For the text-containing cell, return its midpoint in (x, y) coordinate format. 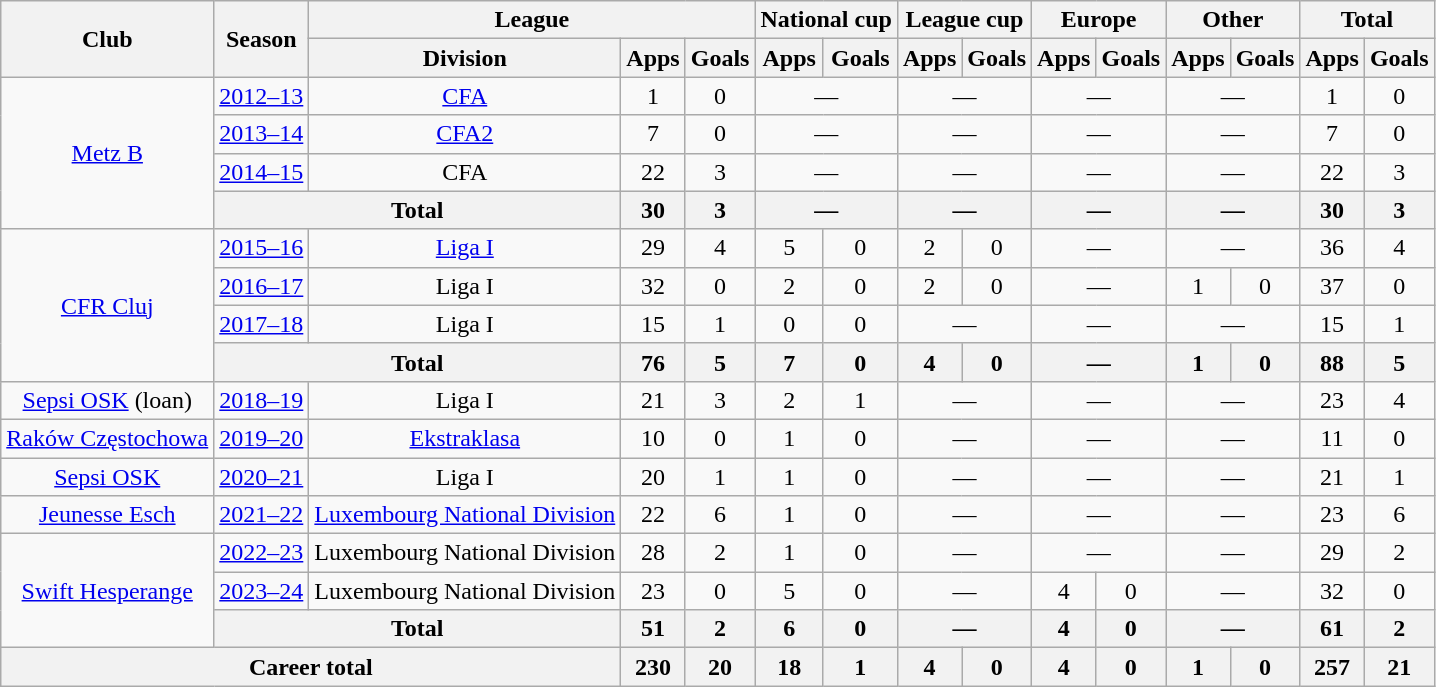
Other (1233, 20)
2013–14 (262, 134)
18 (789, 667)
2019–20 (262, 438)
28 (653, 553)
51 (653, 629)
2016–17 (262, 286)
Ekstraklasa (465, 438)
Sepsi OSK (loan) (108, 400)
2023–24 (262, 591)
257 (1332, 667)
88 (1332, 362)
230 (653, 667)
Raków Częstochowa (108, 438)
36 (1332, 248)
2017–18 (262, 324)
2015–16 (262, 248)
CFA2 (465, 134)
Metz B (108, 153)
Career total (311, 667)
Jeunesse Esch (108, 515)
2018–19 (262, 400)
National cup (826, 20)
CFR Cluj (108, 305)
11 (1332, 438)
Swift Hesperange (108, 591)
76 (653, 362)
Season (262, 39)
League cup (964, 20)
Europe (1099, 20)
2020–21 (262, 477)
League (532, 20)
2022–23 (262, 553)
10 (653, 438)
37 (1332, 286)
Division (465, 58)
Club (108, 39)
2012–13 (262, 96)
2021–22 (262, 515)
61 (1332, 629)
Sepsi OSK (108, 477)
2014–15 (262, 172)
